Pinpoint the cell where the given text exists, returning its [X, Y] midpoint coordinate. 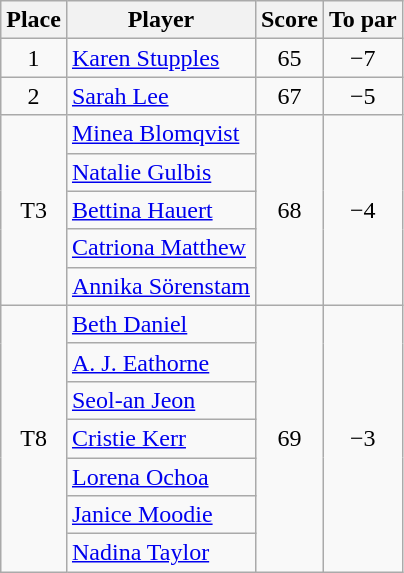
65 [289, 58]
Place [34, 20]
Cristie Kerr [160, 438]
A. J. Eathorne [160, 362]
1 [34, 58]
Score [289, 20]
67 [289, 96]
−5 [362, 96]
Annika Sörenstam [160, 286]
T8 [34, 438]
Nadina Taylor [160, 553]
−3 [362, 438]
Seol-an Jeon [160, 400]
−7 [362, 58]
−4 [362, 210]
To par [362, 20]
Beth Daniel [160, 324]
Janice Moodie [160, 515]
Minea Blomqvist [160, 134]
Catriona Matthew [160, 248]
Sarah Lee [160, 96]
Bettina Hauert [160, 210]
Lorena Ochoa [160, 477]
Natalie Gulbis [160, 172]
68 [289, 210]
Karen Stupples [160, 58]
2 [34, 96]
69 [289, 438]
Player [160, 20]
T3 [34, 210]
